Locate the cell with the specified text and output its [x, y] center coordinate. 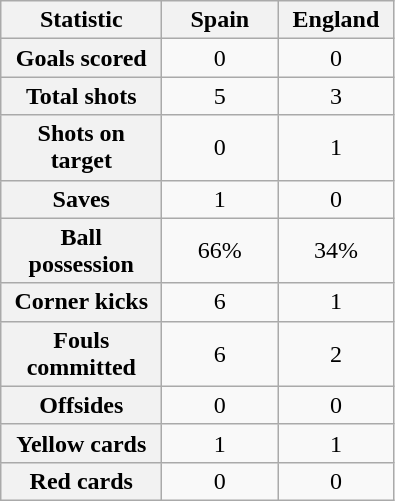
Fouls committed [82, 354]
Saves [82, 199]
Red cards [82, 481]
Total shots [82, 96]
2 [336, 354]
3 [336, 96]
Offsides [82, 405]
66% [220, 250]
England [336, 20]
Yellow cards [82, 443]
Corner kicks [82, 302]
Statistic [82, 20]
Spain [220, 20]
5 [220, 96]
Goals scored [82, 58]
Ball possession [82, 250]
34% [336, 250]
Shots on target [82, 148]
